Search for the cell housing the specified text and yield its (x, y) center coordinate. 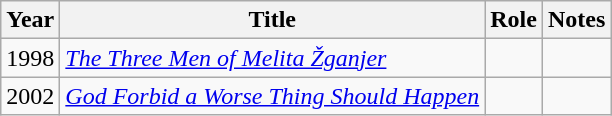
Role (514, 20)
God Forbid a Worse Thing Should Happen (272, 96)
Title (272, 20)
1998 (30, 58)
The Three Men of Melita Žganjer (272, 58)
2002 (30, 96)
Year (30, 20)
Notes (576, 20)
